For the text-containing cell, return its midpoint in [x, y] coordinate format. 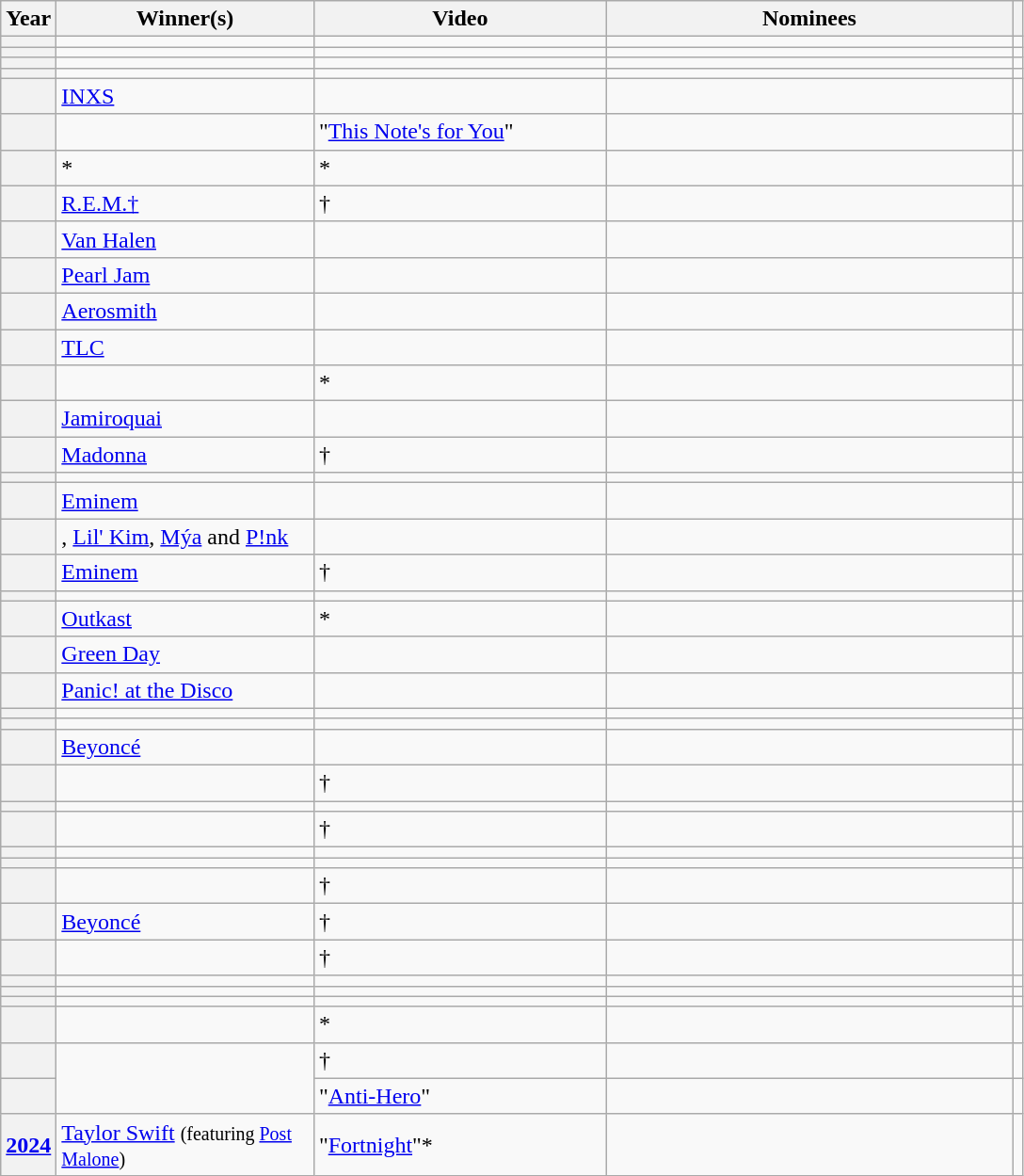
Video [459, 19]
Nominees [809, 19]
Year [28, 19]
2024 [28, 1145]
Jamiroquai [185, 419]
Outkast [185, 619]
TLC [185, 347]
INXS [185, 96]
Pearl Jam [185, 275]
, Lil' Kim, Mýa and P!nk [185, 537]
R.E.M.† [185, 203]
Green Day [185, 654]
Taylor Swift (featuring Post Malone) [185, 1145]
Van Halen [185, 239]
"Anti-Hero" [459, 1096]
"Fortnight"* [459, 1145]
Panic! at the Disco [185, 690]
Winner(s) [185, 19]
Aerosmith [185, 311]
"This Note's for You" [459, 132]
Madonna [185, 455]
